Return the [x, y] coordinate for the center point of the cell that contains the specified text.  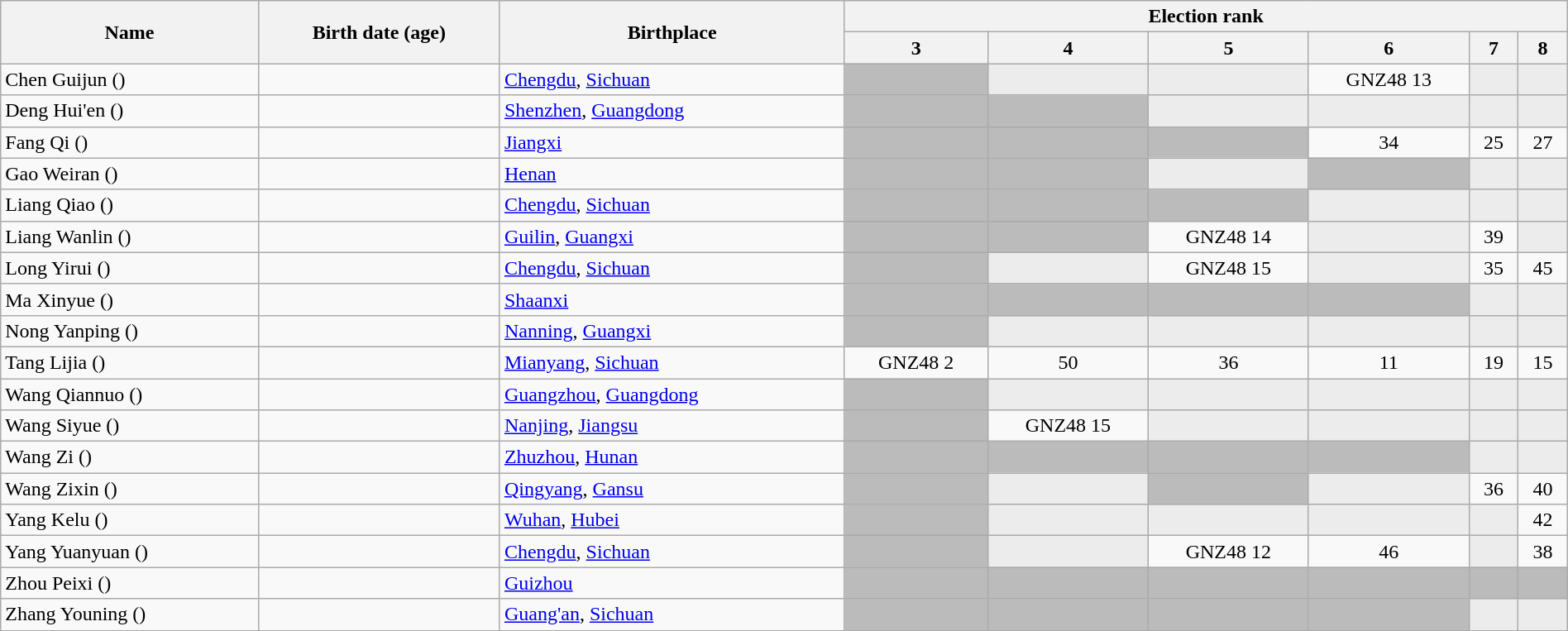
Long Yirui () [129, 268]
8 [1543, 48]
Yang Kelu () [129, 520]
GNZ48 12 [1228, 552]
Yang Yuanyuan () [129, 552]
Nanning, Guangxi [672, 331]
Zhang Youning () [129, 614]
Gao Weiran () [129, 174]
19 [1494, 362]
34 [1389, 142]
Wang Zi () [129, 457]
38 [1543, 552]
GNZ48 13 [1389, 79]
11 [1389, 362]
Zhuzhou, Hunan [672, 457]
7 [1494, 48]
15 [1543, 362]
Tang Lijia () [129, 362]
Guizhou [672, 583]
Jiangxi [672, 142]
35 [1494, 268]
Name [129, 32]
Nanjing, Jiangsu [672, 426]
Shenzhen, Guangdong [672, 111]
Nong Yanping () [129, 331]
25 [1494, 142]
3 [916, 48]
42 [1543, 520]
Wang Zixin () [129, 489]
4 [1068, 48]
39 [1494, 237]
50 [1068, 362]
Guangzhou, Guangdong [672, 394]
GNZ48 2 [916, 362]
Wang Qiannuo () [129, 394]
Henan [672, 174]
Birth date (age) [379, 32]
40 [1543, 489]
Guilin, Guangxi [672, 237]
GNZ48 14 [1228, 237]
Fang Qi () [129, 142]
Election rank [1206, 17]
Wang Siyue () [129, 426]
Shaanxi [672, 299]
Zhou Peixi () [129, 583]
Qingyang, Gansu [672, 489]
27 [1543, 142]
Ma Xinyue () [129, 299]
Chen Guijun () [129, 79]
Mianyang, Sichuan [672, 362]
Birthplace [672, 32]
Wuhan, Hubei [672, 520]
Liang Qiao () [129, 205]
6 [1389, 48]
Deng Hui'en () [129, 111]
Liang Wanlin () [129, 237]
Guang'an, Sichuan [672, 614]
45 [1543, 268]
46 [1389, 552]
5 [1228, 48]
